From the cell containing the given text, extract its center point as [X, Y] coordinate. 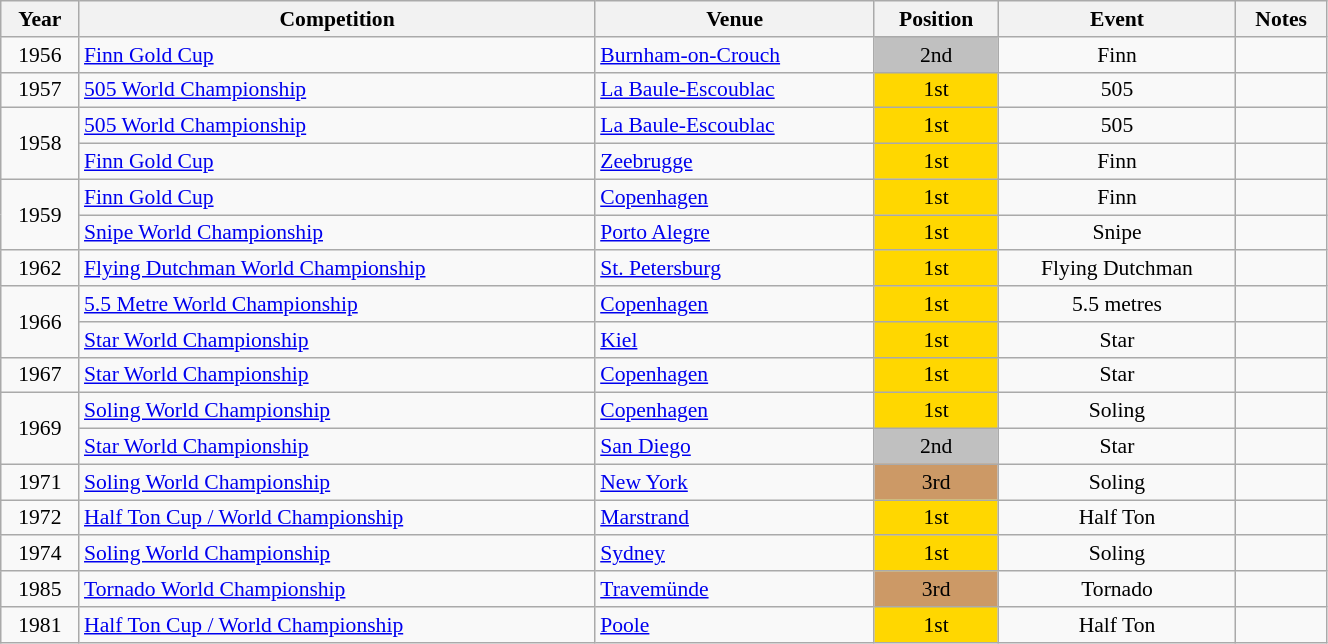
Flying Dutchman [1117, 269]
Travemünde [734, 589]
Position [936, 19]
1967 [40, 375]
St. Petersburg [734, 269]
1972 [40, 518]
1966 [40, 322]
Event [1117, 19]
Flying Dutchman World Championship [337, 269]
Competition [337, 19]
Year [40, 19]
1985 [40, 589]
Venue [734, 19]
1957 [40, 90]
5.5 Metre World Championship [337, 304]
Kiel [734, 340]
Marstrand [734, 518]
Tornado World Championship [337, 589]
Poole [734, 625]
1971 [40, 482]
1974 [40, 554]
Porto Alegre [734, 233]
Notes [1282, 19]
New York [734, 482]
1962 [40, 269]
Zeebrugge [734, 162]
1958 [40, 144]
1956 [40, 55]
Snipe [1117, 233]
Snipe World Championship [337, 233]
Tornado [1117, 589]
Sydney [734, 554]
1959 [40, 214]
1969 [40, 428]
Burnham-on-Crouch [734, 55]
5.5 metres [1117, 304]
San Diego [734, 447]
1981 [40, 625]
